Return the [x, y] coordinate for the center point of the cell that contains the specified text.  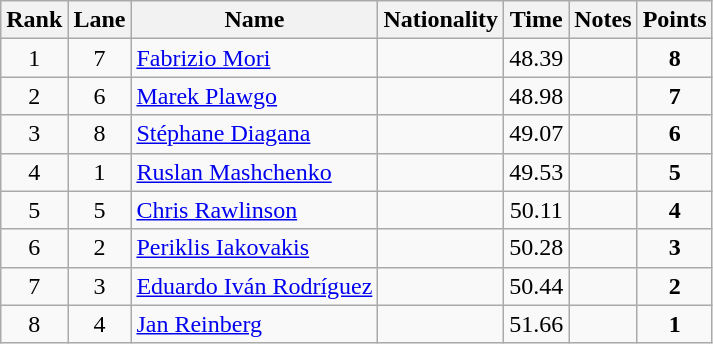
Ruslan Mashchenko [254, 172]
Nationality [441, 20]
50.28 [536, 248]
Name [254, 20]
Points [674, 20]
Chris Rawlinson [254, 210]
Time [536, 20]
Marek Plawgo [254, 96]
Stéphane Diagana [254, 134]
Lane [100, 20]
Jan Reinberg [254, 324]
Rank [34, 20]
48.98 [536, 96]
Eduardo Iván Rodríguez [254, 286]
48.39 [536, 58]
49.07 [536, 134]
Fabrizio Mori [254, 58]
50.11 [536, 210]
49.53 [536, 172]
50.44 [536, 286]
51.66 [536, 324]
Notes [603, 20]
Periklis Iakovakis [254, 248]
